Find where the given text appears and provide that cell's center as (x, y) coordinate. 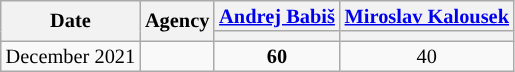
Date (70, 20)
Andrej Babiš (276, 16)
40 (427, 56)
60 (276, 56)
December 2021 (70, 56)
Miroslav Kalousek (427, 16)
Agency (177, 20)
